Search for the cell housing the specified text and yield its (X, Y) center coordinate. 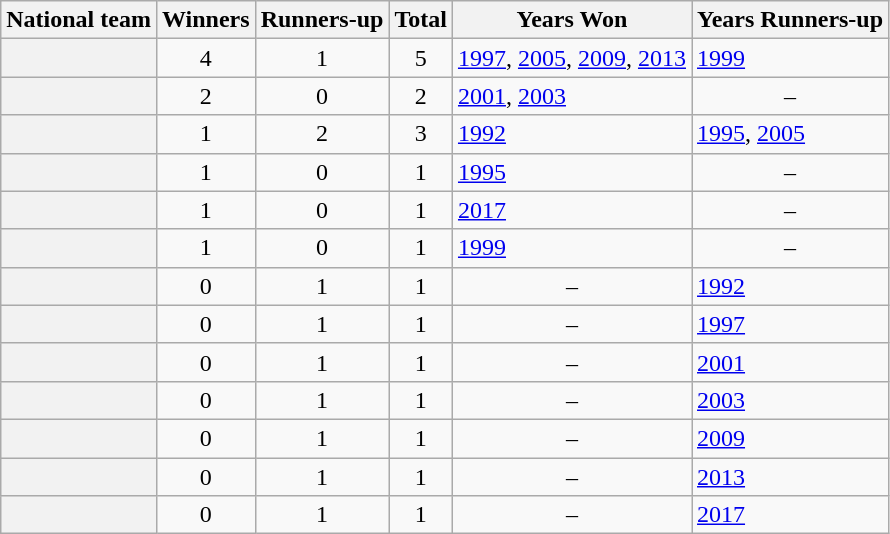
Total (421, 20)
1995 (572, 172)
3 (421, 134)
2013 (790, 477)
1997, 2005, 2009, 2013 (572, 58)
2009 (790, 438)
Years Runners-up (790, 20)
National team (79, 20)
4 (206, 58)
1995, 2005 (790, 134)
Winners (206, 20)
Runners-up (322, 20)
2001, 2003 (572, 96)
1997 (790, 324)
Years Won (572, 20)
2001 (790, 362)
2003 (790, 400)
5 (421, 58)
